Extract the (x, y) coordinate from the center of the cell holding the provided text.  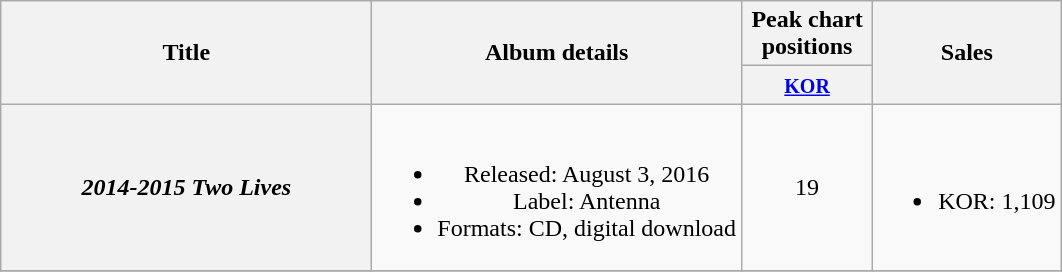
Peak chart positions (808, 34)
Title (186, 52)
Sales (967, 52)
Released: August 3, 2016Label: AntennaFormats: CD, digital download (557, 188)
KOR (808, 85)
2014-2015 Two Lives (186, 188)
Album details (557, 52)
19 (808, 188)
KOR: 1,109 (967, 188)
